From the cell containing the given text, extract its center point as (x, y) coordinate. 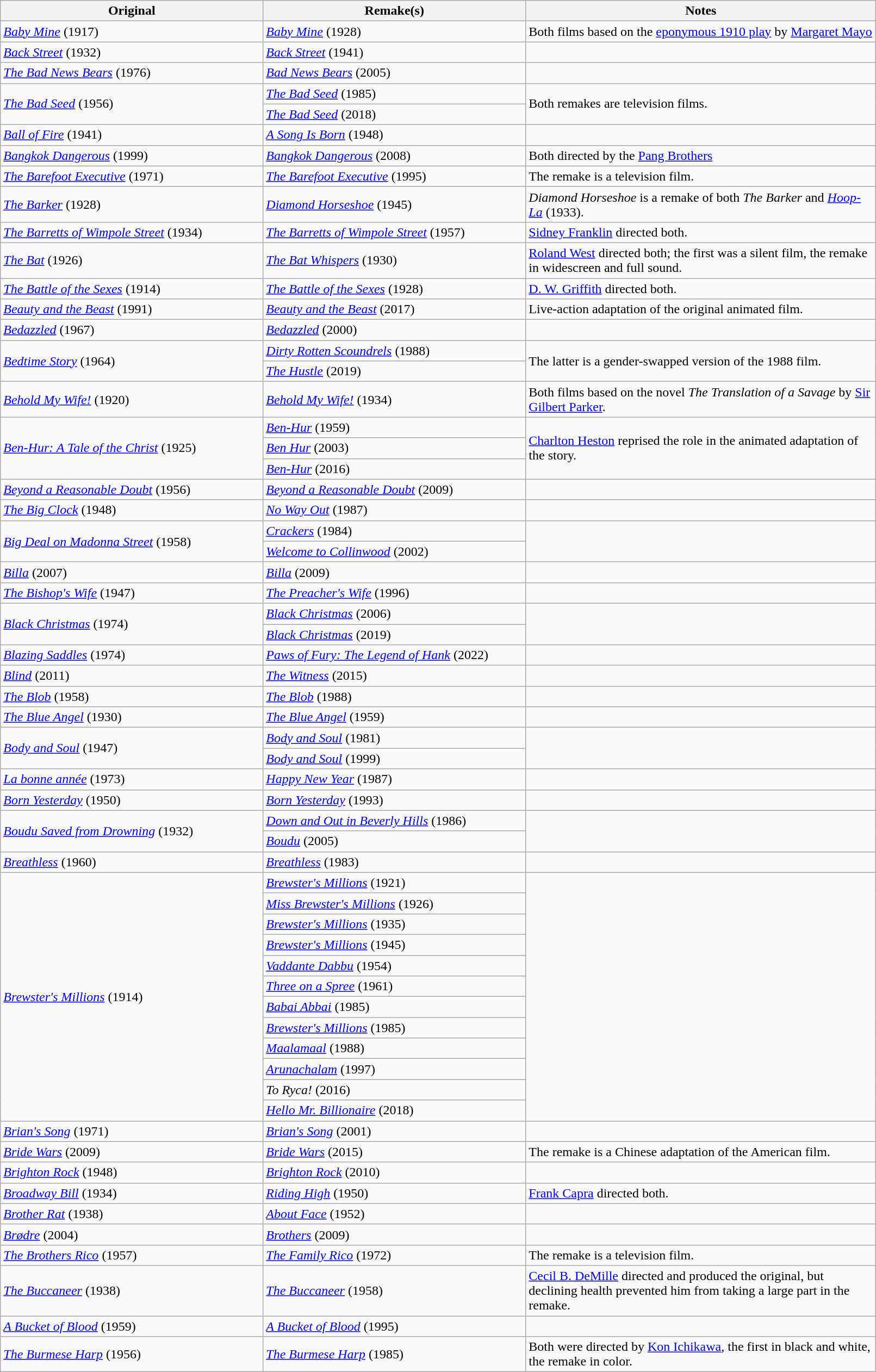
Both films based on the eponymous 1910 play by Margaret Mayo (701, 32)
Both remakes are television films. (701, 104)
The Bad Seed (1985) (395, 94)
Breathless (1960) (132, 862)
The Buccaneer (1958) (395, 1290)
The remake is a Chinese adaptation of the American film. (701, 1152)
Beyond a Reasonable Doubt (1956) (132, 489)
Brothers (2009) (395, 1234)
Beauty and the Beast (2017) (395, 309)
No Way Out (1987) (395, 510)
Brødre (2004) (132, 1234)
Brewster's Millions (1921) (395, 883)
Born Yesterday (1950) (132, 800)
Brighton Rock (2010) (395, 1172)
Both directed by the Pang Brothers (701, 156)
Miss Brewster's Millions (1926) (395, 903)
D. W. Griffith directed both. (701, 289)
Remake(s) (395, 11)
Brewster's Millions (1935) (395, 924)
Three on a Spree (1961) (395, 986)
Brewster's Millions (1985) (395, 1028)
Baby Mine (1917) (132, 32)
Ball of Fire (1941) (132, 135)
The Hustle (2019) (395, 371)
The Burmese Harp (1985) (395, 1354)
Frank Capra directed both. (701, 1193)
Black Christmas (2019) (395, 635)
Ben Hur (2003) (395, 448)
Ben-Hur: A Tale of the Christ (1925) (132, 448)
The Barker (1928) (132, 204)
Blind (2011) (132, 676)
Welcome to Collinwood (2002) (395, 551)
Brian's Song (2001) (395, 1131)
The Witness (2015) (395, 676)
Brewster's Millions (1945) (395, 945)
Boudu (2005) (395, 841)
Black Christmas (1974) (132, 624)
Brother Rat (1938) (132, 1214)
A Bucket of Blood (1959) (132, 1326)
Riding High (1950) (395, 1193)
The Buccaneer (1938) (132, 1290)
The Bad Seed (1956) (132, 104)
The Bat Whispers (1930) (395, 260)
The Barretts of Wimpole Street (1957) (395, 232)
Billa (2009) (395, 572)
Bedazzled (2000) (395, 330)
Bride Wars (2009) (132, 1152)
Both were directed by Kon Ichikawa, the first in black and white, the remake in color. (701, 1354)
Bedazzled (1967) (132, 330)
Sidney Franklin directed both. (701, 232)
The Bat (1926) (132, 260)
Maalamaal (1988) (395, 1048)
Brewster's Millions (1914) (132, 996)
Brighton Rock (1948) (132, 1172)
About Face (1952) (395, 1214)
Arunachalam (1997) (395, 1069)
Both films based on the novel The Translation of a Savage by Sir Gilbert Parker. (701, 399)
Back Street (1932) (132, 52)
Bad News Bears (2005) (395, 73)
The Blue Angel (1930) (132, 717)
Roland West directed both; the first was a silent film, the remake in widescreen and full sound. (701, 260)
The Bad News Bears (1976) (132, 73)
Bedtime Story (1964) (132, 361)
Paws of Fury: The Legend of Hank (2022) (395, 655)
The Blob (1958) (132, 697)
Vaddante Dabbu (1954) (395, 965)
Charlton Heston reprised the role in the animated adaptation of the story. (701, 448)
The Big Clock (1948) (132, 510)
Big Deal on Madonna Street (1958) (132, 541)
Live-action adaptation of the original animated film. (701, 309)
Hello Mr. Billionaire (2018) (395, 1110)
Billa (2007) (132, 572)
A Song Is Born (1948) (395, 135)
Breathless (1983) (395, 862)
The Barretts of Wimpole Street (1934) (132, 232)
The Blob (1988) (395, 697)
Diamond Horseshoe (1945) (395, 204)
The Barefoot Executive (1971) (132, 176)
Back Street (1941) (395, 52)
Original (132, 11)
Baby Mine (1928) (395, 32)
Beauty and the Beast (1991) (132, 309)
Crackers (1984) (395, 531)
Beyond a Reasonable Doubt (2009) (395, 489)
Broadway Bill (1934) (132, 1193)
Cecil B. DeMille directed and produced the original, but declining health prevented him from taking a large part in the remake. (701, 1290)
To Ryca! (2016) (395, 1090)
Bangkok Dangerous (1999) (132, 156)
The Bishop's Wife (1947) (132, 593)
La bonne année (1973) (132, 779)
Black Christmas (2006) (395, 613)
Boudu Saved from Drowning (1932) (132, 831)
The Battle of the Sexes (1928) (395, 289)
A Bucket of Blood (1995) (395, 1326)
Born Yesterday (1993) (395, 800)
The Barefoot Executive (1995) (395, 176)
Ben-Hur (1959) (395, 427)
The Blue Angel (1959) (395, 717)
Behold My Wife! (1934) (395, 399)
The Family Rico (1972) (395, 1255)
Down and Out in Beverly Hills (1986) (395, 821)
Diamond Horseshoe is a remake of both The Barker and Hoop-La (1933). (701, 204)
Happy New Year (1987) (395, 779)
Bangkok Dangerous (2008) (395, 156)
The latter is a gender-swapped version of the 1988 film. (701, 361)
Body and Soul (1999) (395, 759)
Blazing Saddles (1974) (132, 655)
Body and Soul (1947) (132, 748)
The Bad Seed (2018) (395, 114)
Dirty Rotten Scoundrels (1988) (395, 351)
Behold My Wife! (1920) (132, 399)
Brian's Song (1971) (132, 1131)
The Preacher's Wife (1996) (395, 593)
The Brothers Rico (1957) (132, 1255)
Body and Soul (1981) (395, 738)
Ben-Hur (2016) (395, 469)
Notes (701, 11)
Babai Abbai (1985) (395, 1007)
Bride Wars (2015) (395, 1152)
The Burmese Harp (1956) (132, 1354)
The Battle of the Sexes (1914) (132, 289)
